Search for the cell housing the specified text and yield its (x, y) center coordinate. 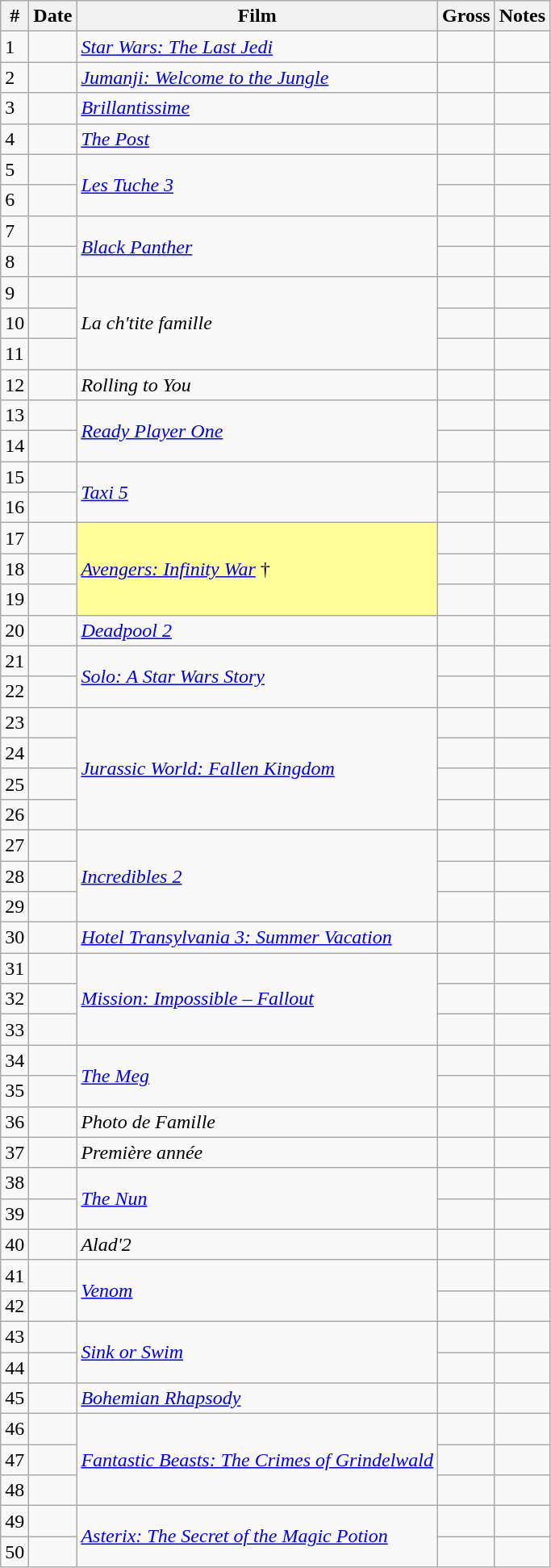
40 (15, 1244)
7 (15, 231)
6 (15, 200)
23 (15, 722)
Avengers: Infinity War † (257, 569)
38 (15, 1183)
The Post (257, 139)
22 (15, 692)
11 (15, 353)
20 (15, 630)
10 (15, 323)
17 (15, 538)
Ready Player One (257, 431)
Star Wars: The Last Jedi (257, 47)
29 (15, 907)
Alad'2 (257, 1244)
1 (15, 47)
Incredibles 2 (257, 876)
14 (15, 446)
The Nun (257, 1198)
39 (15, 1214)
Gross (466, 16)
49 (15, 1521)
5 (15, 169)
8 (15, 261)
32 (15, 999)
37 (15, 1152)
Mission: Impossible – Fallout (257, 999)
Film (257, 16)
24 (15, 753)
The Meg (257, 1076)
# (15, 16)
Date (53, 16)
Black Panther (257, 246)
12 (15, 385)
Bohemian Rhapsody (257, 1399)
Jumanji: Welcome to the Jungle (257, 77)
41 (15, 1275)
31 (15, 968)
43 (15, 1336)
Sink or Swim (257, 1352)
33 (15, 1030)
Les Tuche 3 (257, 185)
34 (15, 1060)
Taxi 5 (257, 492)
13 (15, 416)
44 (15, 1368)
Solo: A Star Wars Story (257, 676)
15 (15, 477)
Brillantissime (257, 108)
Deadpool 2 (257, 630)
Rolling to You (257, 385)
47 (15, 1460)
35 (15, 1091)
4 (15, 139)
3 (15, 108)
30 (15, 938)
42 (15, 1306)
16 (15, 508)
Hotel Transylvania 3: Summer Vacation (257, 938)
48 (15, 1491)
26 (15, 814)
50 (15, 1552)
Venom (257, 1290)
28 (15, 876)
19 (15, 600)
36 (15, 1122)
9 (15, 292)
Jurassic World: Fallen Kingdom (257, 768)
18 (15, 569)
Photo de Famille (257, 1122)
Première année (257, 1152)
25 (15, 784)
21 (15, 661)
Asterix: The Secret of the Magic Potion (257, 1537)
46 (15, 1429)
La ch'tite famille (257, 323)
27 (15, 845)
2 (15, 77)
Notes (522, 16)
Fantastic Beasts: The Crimes of Grindelwald (257, 1460)
45 (15, 1399)
